Scan for the cell matching the given text and deliver its [X, Y] coordinate at center. 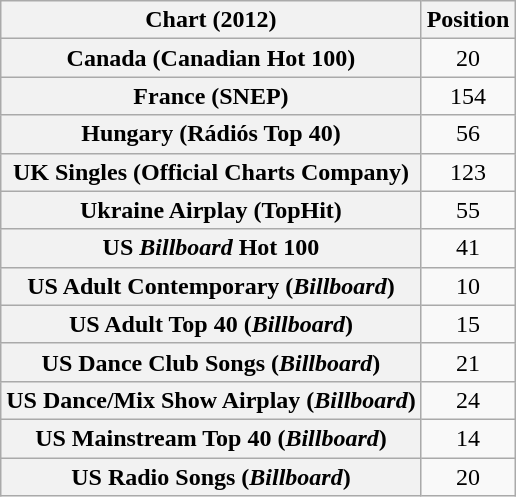
10 [468, 286]
41 [468, 248]
15 [468, 324]
Ukraine Airplay (TopHit) [211, 210]
14 [468, 438]
Hungary (Rádiós Top 40) [211, 134]
US Radio Songs (Billboard) [211, 477]
Chart (2012) [211, 20]
24 [468, 400]
US Dance/Mix Show Airplay (Billboard) [211, 400]
US Billboard Hot 100 [211, 248]
154 [468, 96]
US Adult Contemporary (Billboard) [211, 286]
France (SNEP) [211, 96]
Position [468, 20]
US Dance Club Songs (Billboard) [211, 362]
123 [468, 172]
56 [468, 134]
Canada (Canadian Hot 100) [211, 58]
21 [468, 362]
US Adult Top 40 (Billboard) [211, 324]
US Mainstream Top 40 (Billboard) [211, 438]
UK Singles (Official Charts Company) [211, 172]
55 [468, 210]
